Scan for the cell matching the given text and deliver its (X, Y) coordinate at center. 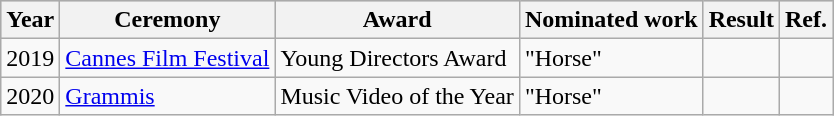
2019 (30, 58)
Grammis (168, 96)
Cannes Film Festival (168, 58)
Result (741, 20)
Music Video of the Year (397, 96)
Young Directors Award (397, 58)
Nominated work (611, 20)
Ref. (806, 20)
Ceremony (168, 20)
Award (397, 20)
Year (30, 20)
2020 (30, 96)
